Capture the cell that displays the provided text and extract its [x, y] central coordinate. 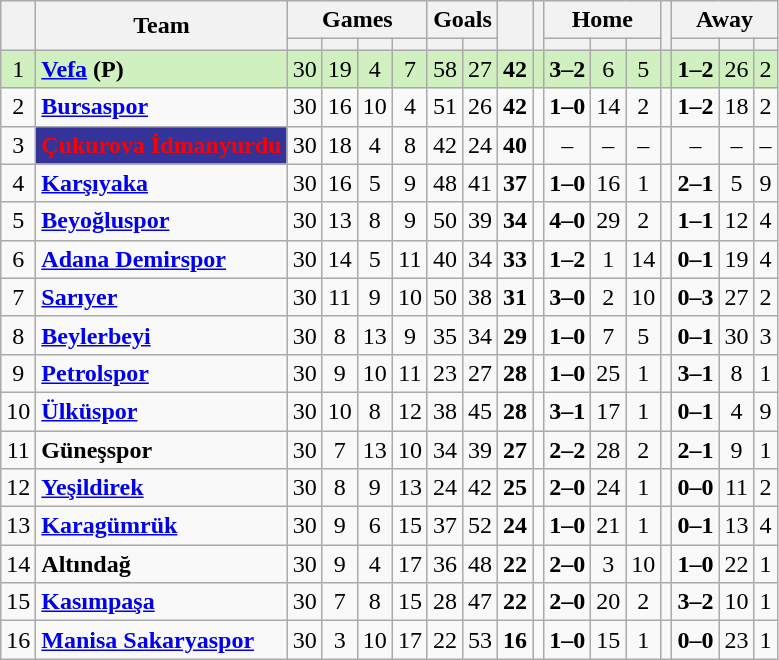
52 [480, 526]
Yeşildirek [162, 488]
Vefa (P) [162, 69]
Manisa Sakaryaspor [162, 640]
58 [444, 69]
Team [162, 26]
20 [608, 602]
Güneşspor [162, 449]
36 [444, 564]
Adana Demirspor [162, 259]
41 [480, 183]
33 [516, 259]
Away [724, 20]
Çukurova İdmanyurdu [162, 145]
Karagümrük [162, 526]
Beyoğluspor [162, 221]
Karşıyaka [162, 183]
47 [480, 602]
35 [444, 335]
Petrolspor [162, 373]
21 [608, 526]
Home [602, 20]
31 [516, 297]
Sarıyer [162, 297]
2–2 [568, 449]
4–0 [568, 221]
Altındağ [162, 564]
Goals [462, 20]
Ülküspor [162, 411]
0–3 [696, 297]
Bursaspor [162, 107]
51 [444, 107]
Beylerbeyi [162, 335]
45 [480, 411]
3–0 [568, 297]
53 [480, 640]
1–1 [696, 221]
Games [357, 20]
Kasımpaşa [162, 602]
